Return (x, y) of the center of cell containing provided text 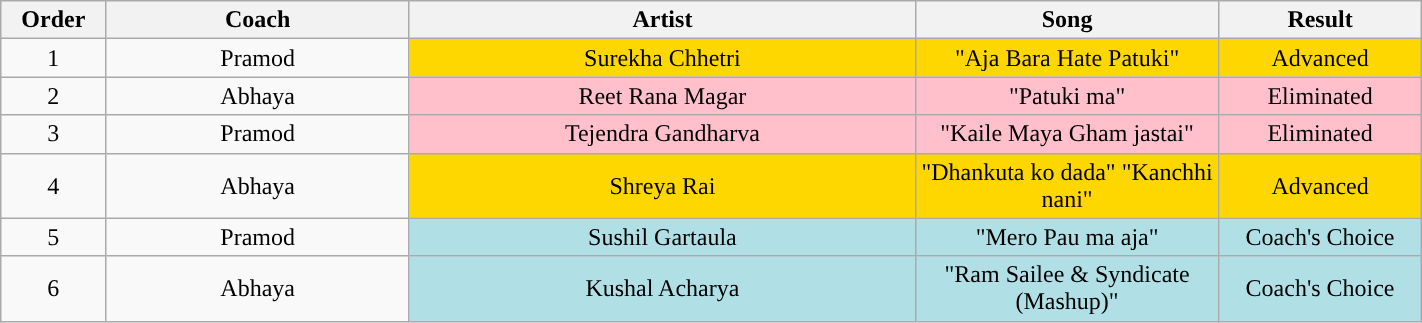
"Aja Bara Hate Patuki" (1067, 58)
Tejendra Gandharva (662, 134)
"Mero Pau ma aja" (1067, 237)
Kushal Acharya (662, 288)
5 (54, 237)
6 (54, 288)
"Ram Sailee & Syndicate (Mashup)" (1067, 288)
1 (54, 58)
3 (54, 134)
"Patuki ma" (1067, 96)
Artist (662, 20)
Order (54, 20)
Sushil Gartaula (662, 237)
"Dhankuta ko dada" "Kanchhi nani" (1067, 186)
Surekha Chhetri (662, 58)
Result (1320, 20)
"Kaile Maya Gham jastai" (1067, 134)
Reet Rana Magar (662, 96)
4 (54, 186)
Shreya Rai (662, 186)
Coach (258, 20)
2 (54, 96)
Song (1067, 20)
